Find where the given text appears and provide that cell's center as (x, y) coordinate. 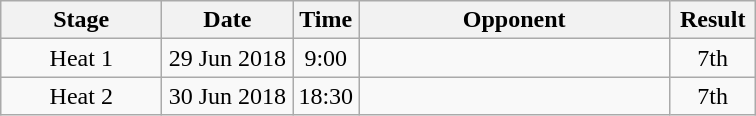
Result (713, 20)
9:00 (326, 58)
Stage (82, 20)
Time (326, 20)
29 Jun 2018 (228, 58)
Heat 2 (82, 96)
18:30 (326, 96)
Heat 1 (82, 58)
Opponent (514, 20)
Date (228, 20)
30 Jun 2018 (228, 96)
